Return the [x, y] coordinate for the center point of the cell that contains the specified text.  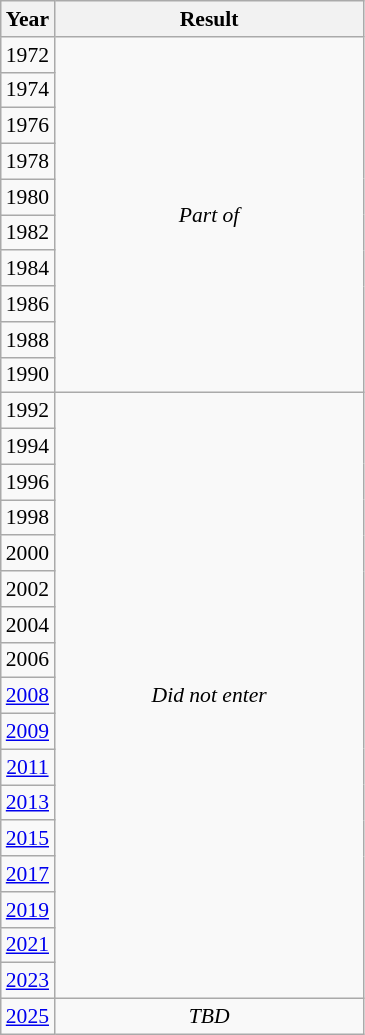
Year [28, 19]
1978 [28, 162]
1984 [28, 269]
2008 [28, 696]
1996 [28, 482]
2015 [28, 839]
2017 [28, 874]
2025 [28, 1017]
1986 [28, 304]
1992 [28, 411]
1990 [28, 375]
2023 [28, 981]
Result [209, 19]
2013 [28, 803]
1976 [28, 126]
2019 [28, 910]
Part of [209, 215]
1988 [28, 340]
2021 [28, 945]
2011 [28, 767]
Did not enter [209, 696]
2002 [28, 589]
2006 [28, 660]
TBD [209, 1017]
1974 [28, 90]
2000 [28, 554]
2009 [28, 732]
1998 [28, 518]
1982 [28, 233]
2004 [28, 625]
1980 [28, 197]
1972 [28, 55]
1994 [28, 447]
